Capture the cell that displays the provided text and extract its (X, Y) central coordinate. 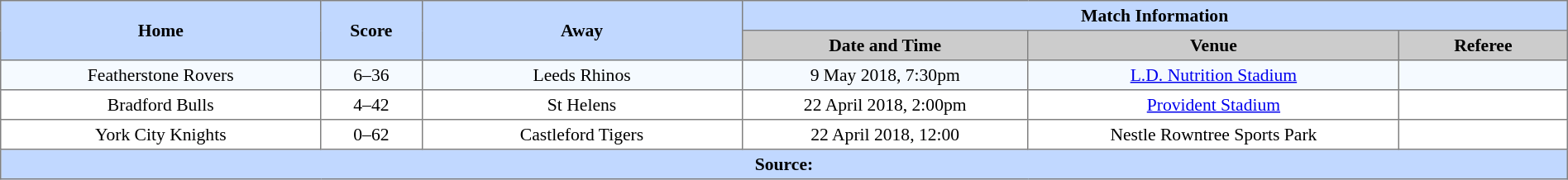
22 April 2018, 12:00 (885, 135)
Leeds Rhinos (582, 75)
Provident Stadium (1213, 105)
Source: (784, 164)
Castleford Tigers (582, 135)
Bradford Bulls (160, 105)
St Helens (582, 105)
4–42 (371, 105)
Away (582, 31)
Home (160, 31)
22 April 2018, 2:00pm (885, 105)
0–62 (371, 135)
Referee (1483, 45)
Nestle Rowntree Sports Park (1213, 135)
Venue (1213, 45)
Date and Time (885, 45)
York City Knights (160, 135)
Featherstone Rovers (160, 75)
L.D. Nutrition Stadium (1213, 75)
Score (371, 31)
Match Information (1154, 16)
6–36 (371, 75)
9 May 2018, 7:30pm (885, 75)
